For the text-containing cell, return its midpoint in (X, Y) coordinate format. 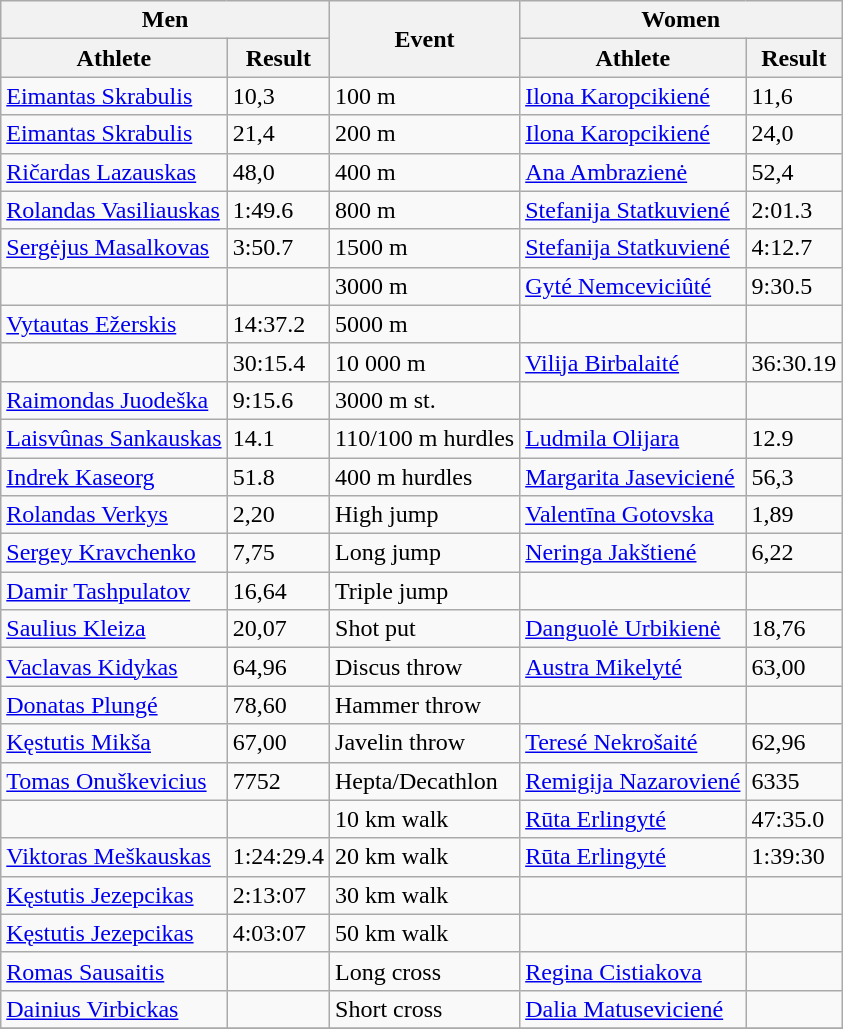
Neringa Jakštiené (633, 553)
4:03:07 (278, 933)
62,96 (794, 743)
Discus throw (425, 667)
1:39:30 (794, 857)
Long cross (425, 971)
1,89 (794, 515)
2,20 (278, 515)
Triple jump (425, 591)
20,07 (278, 629)
47:35.0 (794, 819)
Indrek Kaseorg (114, 477)
67,00 (278, 743)
24,0 (794, 134)
Hepta/Decathlon (425, 781)
56,3 (794, 477)
4:12.7 (794, 248)
11,6 (794, 96)
36:30.19 (794, 362)
Vilija Birbalaité (633, 362)
21,4 (278, 134)
7,75 (278, 553)
Vytautas Ežerskis (114, 324)
400 m hurdles (425, 477)
Remigija Nazaroviené (633, 781)
1500 m (425, 248)
51.8 (278, 477)
Rolandas Verkys (114, 515)
Danguolė Urbikienė (633, 629)
14:37.2 (278, 324)
12.9 (794, 438)
Regina Cistiakova (633, 971)
2:01.3 (794, 210)
Kęstutis Mikša (114, 743)
16,64 (278, 591)
3:50.7 (278, 248)
Rolandas Vasiliauskas (114, 210)
Teresé Nekrošaité (633, 743)
Vaclavas Kidykas (114, 667)
64,96 (278, 667)
Men (166, 20)
Shot put (425, 629)
6,22 (794, 553)
100 m (425, 96)
1:49.6 (278, 210)
Saulius Kleiza (114, 629)
Women (681, 20)
Valentīna Gotovska (633, 515)
78,60 (278, 705)
Long jump (425, 553)
9:15.6 (278, 400)
1:24:29.4 (278, 857)
Sergey Kravchenko (114, 553)
Ričardas Lazauskas (114, 172)
14.1 (278, 438)
800 m (425, 210)
Ana Ambrazienė (633, 172)
Dainius Virbickas (114, 1009)
30 km walk (425, 895)
Laisvûnas Sankauskas (114, 438)
10,3 (278, 96)
Viktoras Meškauskas (114, 857)
10 km walk (425, 819)
Austra Mikelyté (633, 667)
110/100 m hurdles (425, 438)
7752 (278, 781)
48,0 (278, 172)
Raimondas Juodeška (114, 400)
Damir Tashpulatov (114, 591)
Romas Sausaitis (114, 971)
30:15.4 (278, 362)
400 m (425, 172)
52,4 (794, 172)
Donatas Plungé (114, 705)
50 km walk (425, 933)
Event (425, 39)
200 m (425, 134)
Dalia Matuseviciené (633, 1009)
Hammer throw (425, 705)
Sergėjus Masalkovas (114, 248)
63,00 (794, 667)
10 000 m (425, 362)
High jump (425, 515)
3000 m (425, 286)
3000 m st. (425, 400)
Tomas Onuškevicius (114, 781)
18,76 (794, 629)
9:30.5 (794, 286)
6335 (794, 781)
2:13:07 (278, 895)
Javelin throw (425, 743)
Gyté Nemceviciûté (633, 286)
Ludmila Olijara (633, 438)
20 km walk (425, 857)
Margarita Jaseviciené (633, 477)
5000 m (425, 324)
Short cross (425, 1009)
